Pinpoint the cell where the given text exists, returning its (x, y) midpoint coordinate. 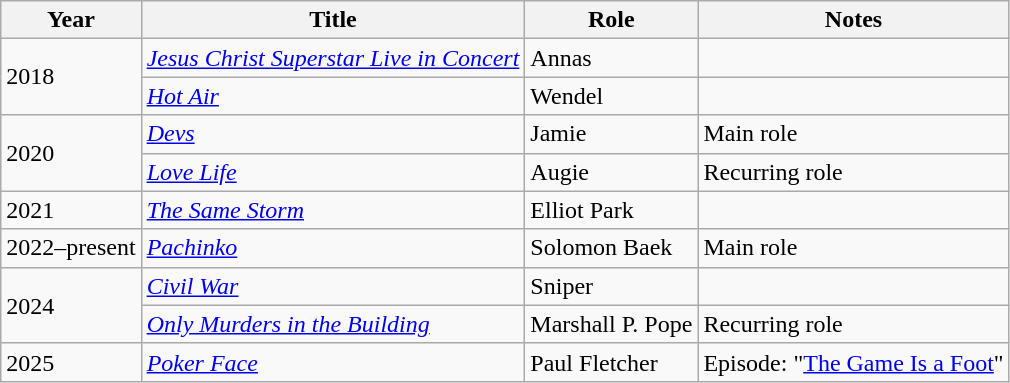
2018 (71, 77)
Jesus Christ Superstar Live in Concert (333, 58)
Annas (612, 58)
Title (333, 20)
Notes (854, 20)
Wendel (612, 96)
Civil War (333, 286)
Paul Fletcher (612, 362)
Year (71, 20)
2020 (71, 153)
Episode: "The Game Is a Foot" (854, 362)
Poker Face (333, 362)
Love Life (333, 172)
Role (612, 20)
2021 (71, 210)
Pachinko (333, 248)
Marshall P. Pope (612, 324)
Sniper (612, 286)
Elliot Park (612, 210)
Jamie (612, 134)
Augie (612, 172)
2022–present (71, 248)
Only Murders in the Building (333, 324)
Solomon Baek (612, 248)
2024 (71, 305)
Hot Air (333, 96)
The Same Storm (333, 210)
2025 (71, 362)
Devs (333, 134)
